Pinpoint the cell where the given text exists, returning its [x, y] midpoint coordinate. 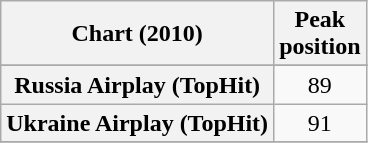
91 [320, 123]
Peakposition [320, 34]
Chart (2010) [138, 34]
89 [320, 85]
Russia Airplay (TopHit) [138, 85]
Ukraine Airplay (TopHit) [138, 123]
